Return (X, Y) of the center of cell containing provided text 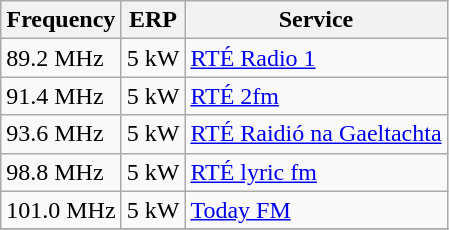
Today FM (316, 210)
98.8 MHz (61, 172)
93.6 MHz (61, 134)
Frequency (61, 20)
RTÉ Radio 1 (316, 58)
Service (316, 20)
RTÉ 2fm (316, 96)
91.4 MHz (61, 96)
RTÉ lyric fm (316, 172)
89.2 MHz (61, 58)
101.0 MHz (61, 210)
ERP (153, 20)
RTÉ Raidió na Gaeltachta (316, 134)
